Return the [X, Y] coordinate for the center point of the cell that contains the specified text.  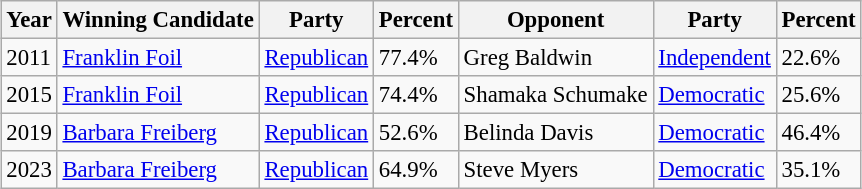
64.9% [416, 170]
Greg Baldwin [556, 57]
2011 [29, 57]
2015 [29, 95]
2023 [29, 170]
2019 [29, 133]
Year [29, 20]
35.1% [818, 170]
Belinda Davis [556, 133]
Winning Candidate [158, 20]
Independent [714, 57]
52.6% [416, 133]
46.4% [818, 133]
74.4% [416, 95]
25.6% [818, 95]
Steve Myers [556, 170]
Opponent [556, 20]
22.6% [818, 57]
77.4% [416, 57]
Shamaka Schumake [556, 95]
